Find where the given text appears and provide that cell's center as (x, y) coordinate. 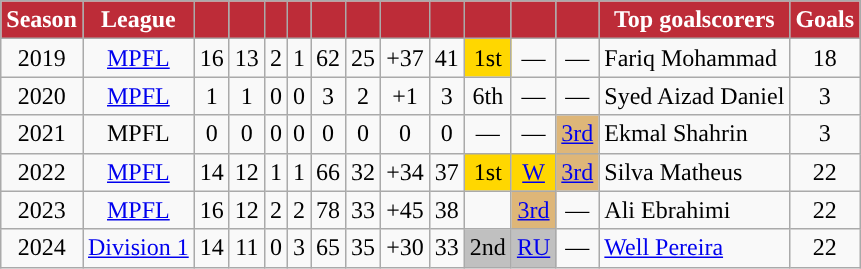
League (138, 20)
Ali Ebrahimi (694, 210)
2020 (42, 96)
2nd (488, 248)
38 (446, 210)
+34 (406, 172)
41 (446, 58)
+30 (406, 248)
Fariq Mohammad (694, 58)
W (533, 172)
66 (328, 172)
Goals (825, 20)
13 (246, 58)
Top goalscorers (694, 20)
6th (488, 96)
11 (246, 248)
37 (446, 172)
78 (328, 210)
2021 (42, 134)
35 (364, 248)
Season (42, 20)
Division 1 (138, 248)
32 (364, 172)
Well Pereira (694, 248)
18 (825, 58)
2023 (42, 210)
2022 (42, 172)
+1 (406, 96)
2019 (42, 58)
65 (328, 248)
25 (364, 58)
Ekmal Shahrin (694, 134)
Syed Aizad Daniel (694, 96)
2024 (42, 248)
62 (328, 58)
+37 (406, 58)
RU (533, 248)
+45 (406, 210)
Silva Matheus (694, 172)
